Identify which cell holds the provided text, then report its (X, Y) central coordinate. 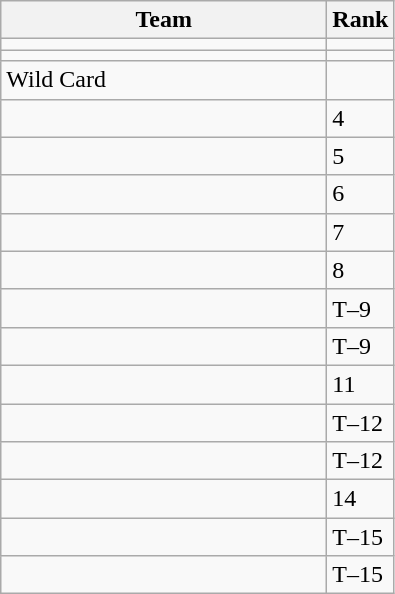
5 (360, 156)
14 (360, 499)
Team (164, 20)
8 (360, 270)
Rank (360, 20)
11 (360, 384)
6 (360, 194)
4 (360, 118)
7 (360, 232)
Wild Card (164, 80)
